Locate the cell with the specified text and output its (X, Y) center coordinate. 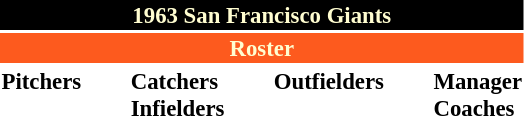
Roster (262, 48)
1963 San Francisco Giants (262, 15)
